Search for the cell housing the specified text and yield its (X, Y) center coordinate. 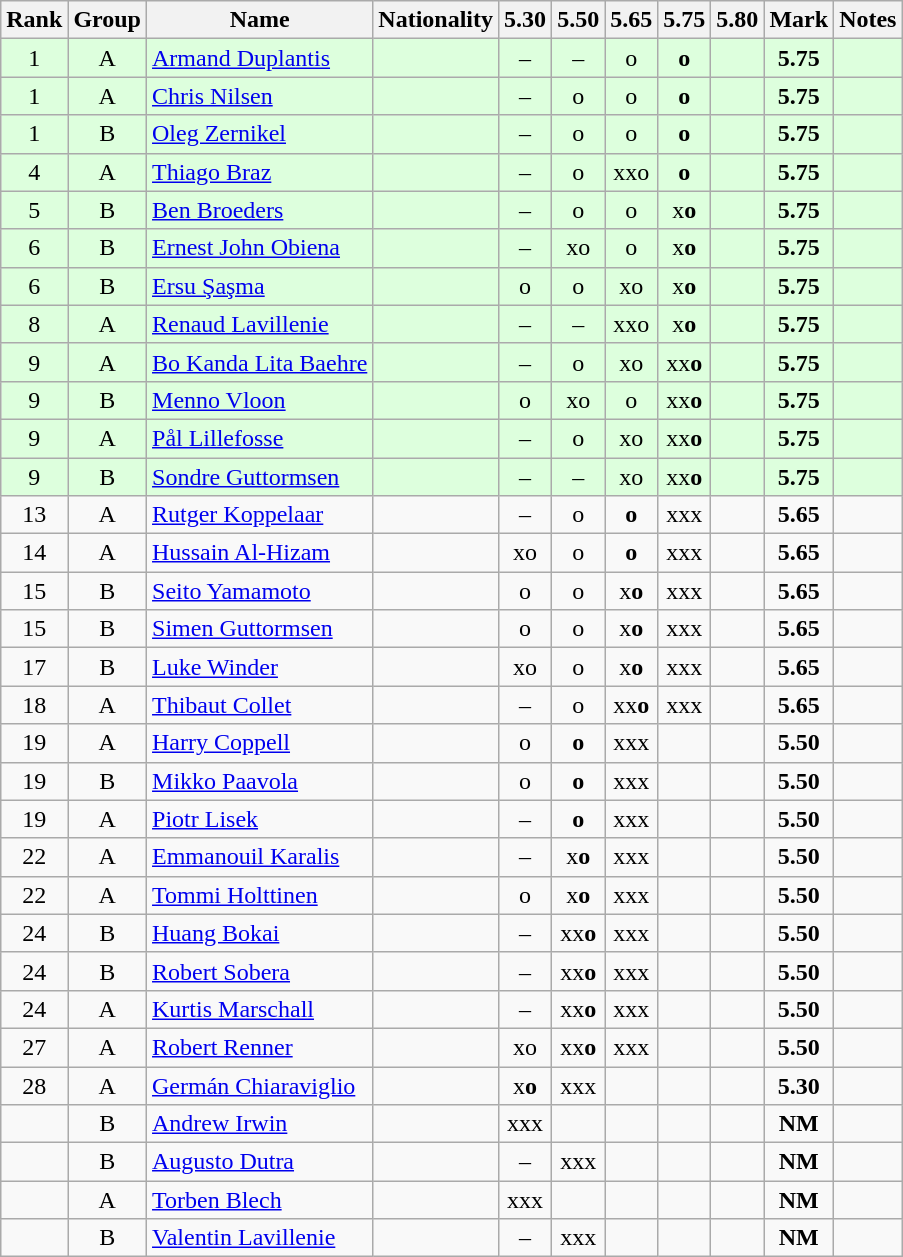
Mark (799, 20)
Robert Renner (260, 1047)
Emmanouil Karalis (260, 857)
Andrew Irwin (260, 1124)
Pål Lillefosse (260, 438)
14 (34, 553)
18 (34, 705)
Seito Yamamoto (260, 591)
17 (34, 667)
Valentin Lavillenie (260, 1238)
Harry Coppell (260, 743)
Sondre Guttormsen (260, 477)
Group (108, 20)
Thiago Braz (260, 172)
4 (34, 172)
Germán Chiaraviglio (260, 1085)
5 (34, 210)
Thibaut Collet (260, 705)
5.80 (738, 20)
Tommi Holttinen (260, 895)
8 (34, 324)
Nationality (436, 20)
Simen Guttormsen (260, 629)
Notes (868, 20)
Mikko Paavola (260, 781)
Armand Duplantis (260, 58)
27 (34, 1047)
28 (34, 1085)
Piotr Lisek (260, 819)
Menno Vloon (260, 400)
Augusto Dutra (260, 1162)
Kurtis Marschall (260, 1009)
Ernest John Obiena (260, 248)
Renaud Lavillenie (260, 324)
Chris Nilsen (260, 96)
Rank (34, 20)
13 (34, 515)
Bo Kanda Lita Baehre (260, 362)
Luke Winder (260, 667)
Ersu Şaşma (260, 286)
Huang Bokai (260, 933)
Ben Broeders (260, 210)
Hussain Al-Hizam (260, 553)
Robert Sobera (260, 971)
Rutger Koppelaar (260, 515)
Torben Blech (260, 1200)
Name (260, 20)
Oleg Zernikel (260, 134)
